Search for the cell housing the specified text and yield its (X, Y) center coordinate. 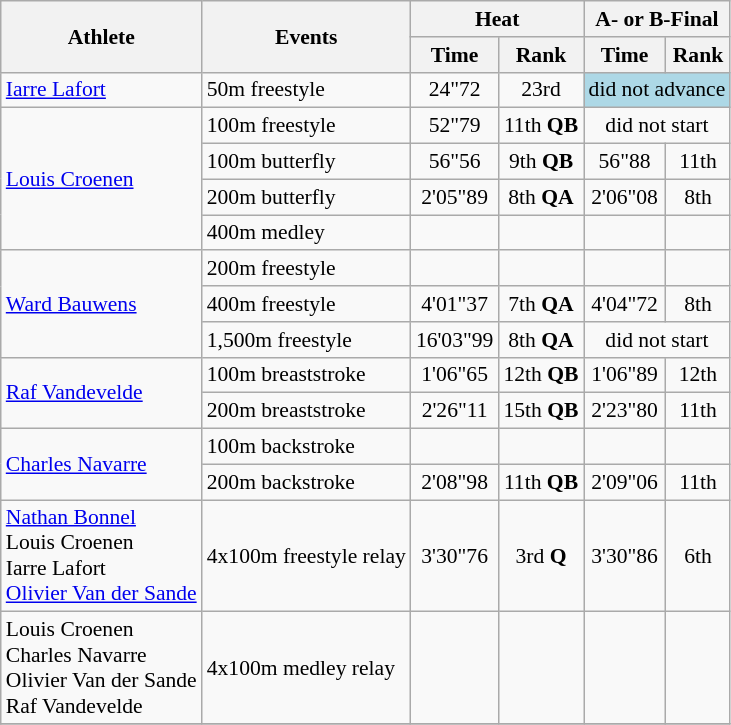
Louis CroenenCharles NavarreOlivier Van der SandeRaf Vandevelde (102, 668)
200m butterfly (306, 197)
200m backstroke (306, 482)
23rd (540, 90)
Iarre Lafort (102, 90)
200m breaststroke (306, 411)
Louis Croenen (102, 179)
3'30"86 (625, 556)
52"79 (455, 126)
1'06"65 (455, 375)
200m freestyle (306, 269)
100m freestyle (306, 126)
A- or B-Final (658, 19)
2'08"98 (455, 482)
400m medley (306, 233)
Events (306, 36)
100m breaststroke (306, 375)
2'09"06 (625, 482)
12th QB (540, 375)
3rd Q (540, 556)
56"56 (455, 162)
4x100m freestyle relay (306, 556)
100m butterfly (306, 162)
7th QA (540, 304)
3'30"76 (455, 556)
24"72 (455, 90)
16'03"99 (455, 340)
100m backstroke (306, 447)
56"88 (625, 162)
6th (698, 556)
Raf Vandevelde (102, 392)
2'06"08 (625, 197)
2'05"89 (455, 197)
Ward Bauwens (102, 304)
12th (698, 375)
400m freestyle (306, 304)
Charles Navarre (102, 464)
2'26"11 (455, 411)
15th QB (540, 411)
4'04"72 (625, 304)
4'01"37 (455, 304)
Heat (498, 19)
2'23"80 (625, 411)
Nathan BonnelLouis CroenenIarre LafortOlivier Van der Sande (102, 556)
9th QB (540, 162)
1'06"89 (625, 375)
1,500m freestyle (306, 340)
50m freestyle (306, 90)
did not advance (658, 90)
4x100m medley relay (306, 668)
Athlete (102, 36)
